Search for the cell housing the specified text and yield its (x, y) center coordinate. 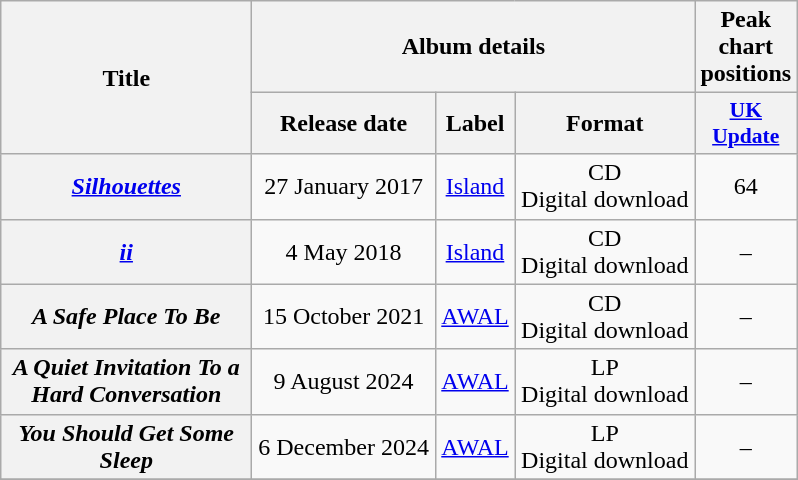
27 January 2017 (344, 186)
Silhouettes (126, 186)
64 (746, 186)
4 May 2018 (344, 252)
A Safe Place To Be (126, 316)
Peak chart positions (746, 47)
Release date (344, 124)
6 December 2024 (344, 446)
You Should Get Some Sleep (126, 446)
Title (126, 78)
A Quiet Invitation To a Hard Conversation (126, 382)
Format (605, 124)
9 August 2024 (344, 382)
Label (474, 124)
UK Update (746, 124)
ii (126, 252)
Album details (474, 47)
15 October 2021 (344, 316)
